Locate the cell with the specified text and output its (X, Y) center coordinate. 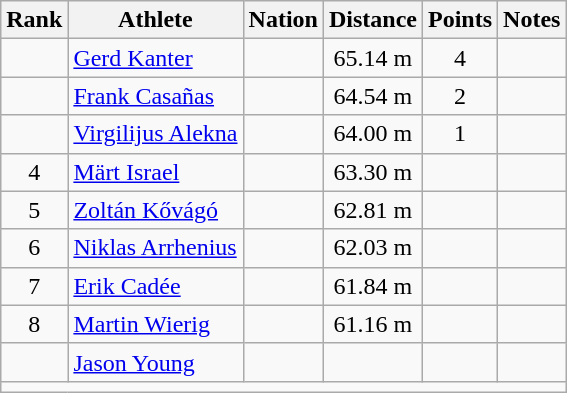
Märt Israel (156, 172)
Erik Cadée (156, 286)
62.81 m (372, 210)
Notes (532, 20)
61.16 m (372, 324)
6 (34, 248)
Jason Young (156, 362)
8 (34, 324)
Gerd Kanter (156, 58)
Athlete (156, 20)
5 (34, 210)
Martin Wierig (156, 324)
Niklas Arrhenius (156, 248)
61.84 m (372, 286)
7 (34, 286)
Virgilijus Alekna (156, 134)
1 (460, 134)
64.54 m (372, 96)
63.30 m (372, 172)
Frank Casañas (156, 96)
65.14 m (372, 58)
Rank (34, 20)
Distance (372, 20)
62.03 m (372, 248)
Points (460, 20)
2 (460, 96)
Zoltán Kővágó (156, 210)
64.00 m (372, 134)
Nation (283, 20)
